Extract the (x, y) coordinate from the center of the cell holding the provided text.  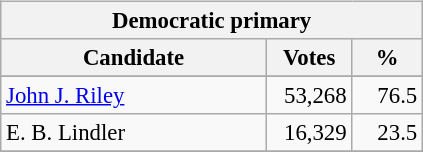
John J. Riley (134, 96)
E. B. Lindler (134, 133)
53,268 (309, 96)
Democratic primary (212, 21)
Candidate (134, 58)
% (388, 58)
Votes (309, 58)
16,329 (309, 133)
76.5 (388, 96)
23.5 (388, 133)
